For the text-containing cell, return its midpoint in [X, Y] coordinate format. 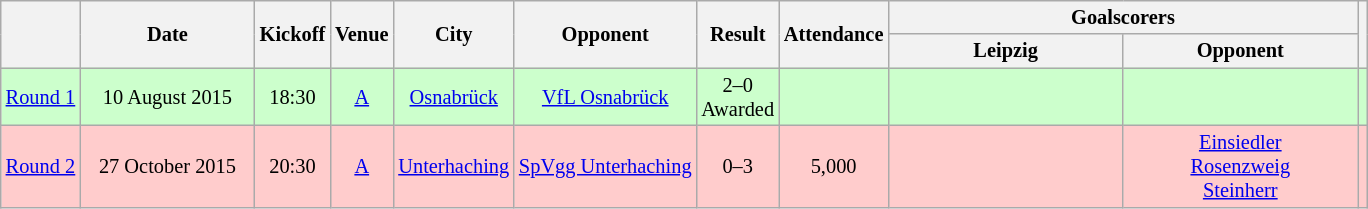
Round 1 [40, 97]
Round 2 [40, 166]
5,000 [834, 166]
18:30 [292, 97]
VfL Osnabrück [605, 97]
20:30 [292, 166]
Leipzig [1006, 51]
Unterhaching [454, 166]
Attendance [834, 34]
10 August 2015 [168, 97]
2–0Awarded [738, 97]
Einsiedler Rosenzweig Steinherr [1240, 166]
SpVgg Unterhaching [605, 166]
Result [738, 34]
0–3 [738, 166]
Kickoff [292, 34]
Osnabrück [454, 97]
Venue [362, 34]
Goalscorers [1122, 17]
Date [168, 34]
City [454, 34]
27 October 2015 [168, 166]
